Extract the (X, Y) coordinate from the center of the cell holding the provided text.  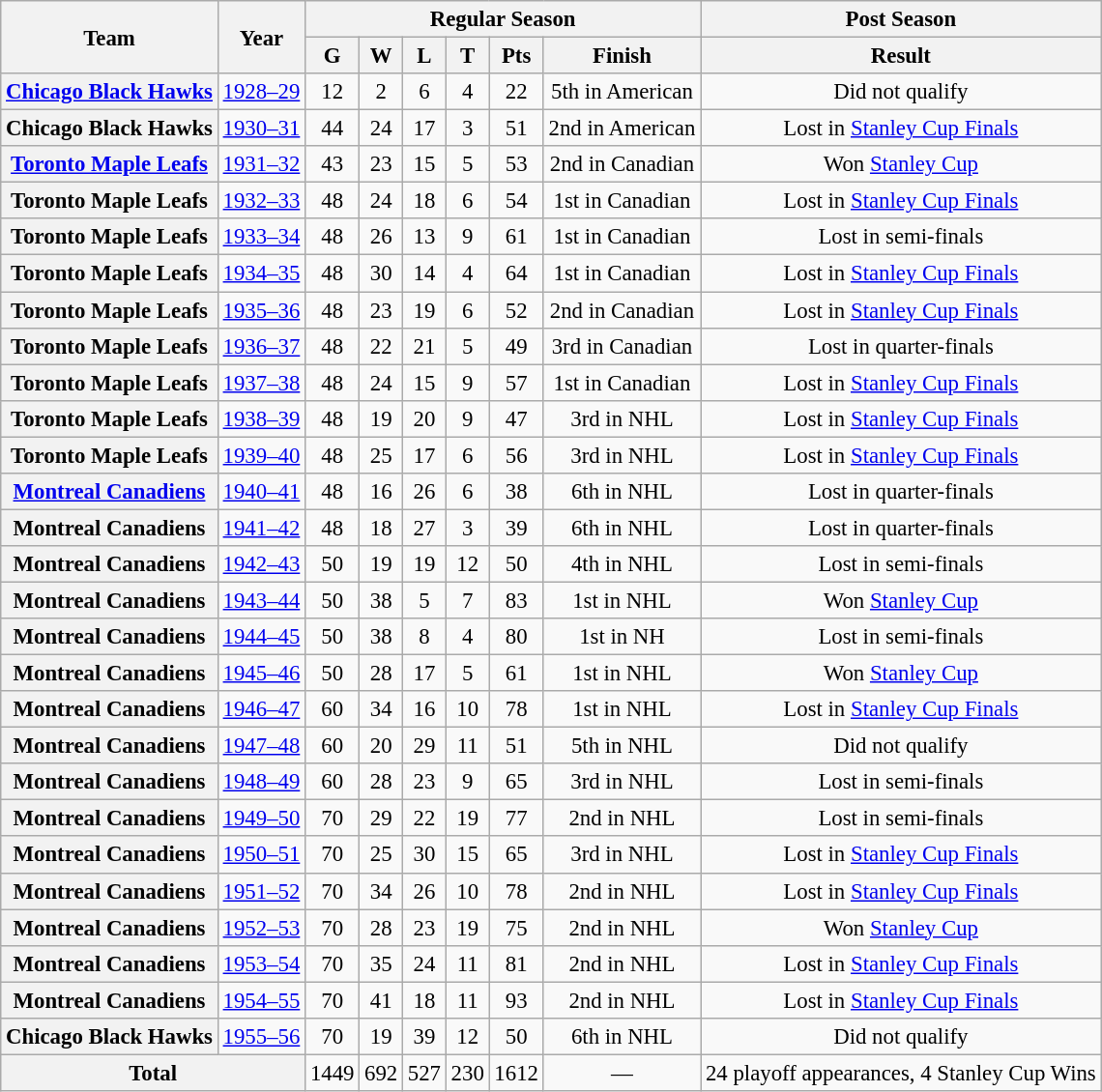
44 (333, 129)
Post Season (901, 19)
53 (516, 164)
24 playoff appearances, 4 Stanley Cup Wins (901, 1073)
— (622, 1073)
5th in American (622, 92)
2nd in American (622, 129)
Regular Season (503, 19)
1948–49 (261, 782)
Total (153, 1073)
1951–52 (261, 891)
1946–47 (261, 709)
1612 (516, 1073)
4th in NHL (622, 564)
1939–40 (261, 455)
1955–56 (261, 1037)
1954–55 (261, 1000)
14 (425, 273)
1936–37 (261, 346)
Finish (622, 56)
1934–35 (261, 273)
7 (468, 600)
41 (381, 1000)
13 (425, 237)
1932–33 (261, 201)
1941–42 (261, 528)
W (381, 56)
1930–31 (261, 129)
T (468, 56)
L (425, 56)
93 (516, 1000)
1933–34 (261, 237)
27 (425, 528)
1943–44 (261, 600)
54 (516, 201)
692 (381, 1073)
1952–53 (261, 928)
35 (381, 963)
1937–38 (261, 383)
56 (516, 455)
77 (516, 819)
64 (516, 273)
57 (516, 383)
1942–43 (261, 564)
8 (425, 637)
43 (333, 164)
1940–41 (261, 492)
1449 (333, 1073)
1947–48 (261, 746)
1950–51 (261, 855)
1944–45 (261, 637)
49 (516, 346)
2 (381, 92)
83 (516, 600)
1938–39 (261, 418)
Pts (516, 56)
1945–46 (261, 674)
47 (516, 418)
5th in NHL (622, 746)
527 (425, 1073)
3rd in Canadian (622, 346)
1928–29 (261, 92)
G (333, 56)
80 (516, 637)
21 (425, 346)
Year (261, 37)
1949–50 (261, 819)
75 (516, 928)
1st in NH (622, 637)
Team (110, 37)
230 (468, 1073)
52 (516, 310)
Result (901, 56)
1935–36 (261, 310)
81 (516, 963)
1931–32 (261, 164)
1953–54 (261, 963)
